Return the (x, y) coordinate for the center point of the cell that contains the specified text.  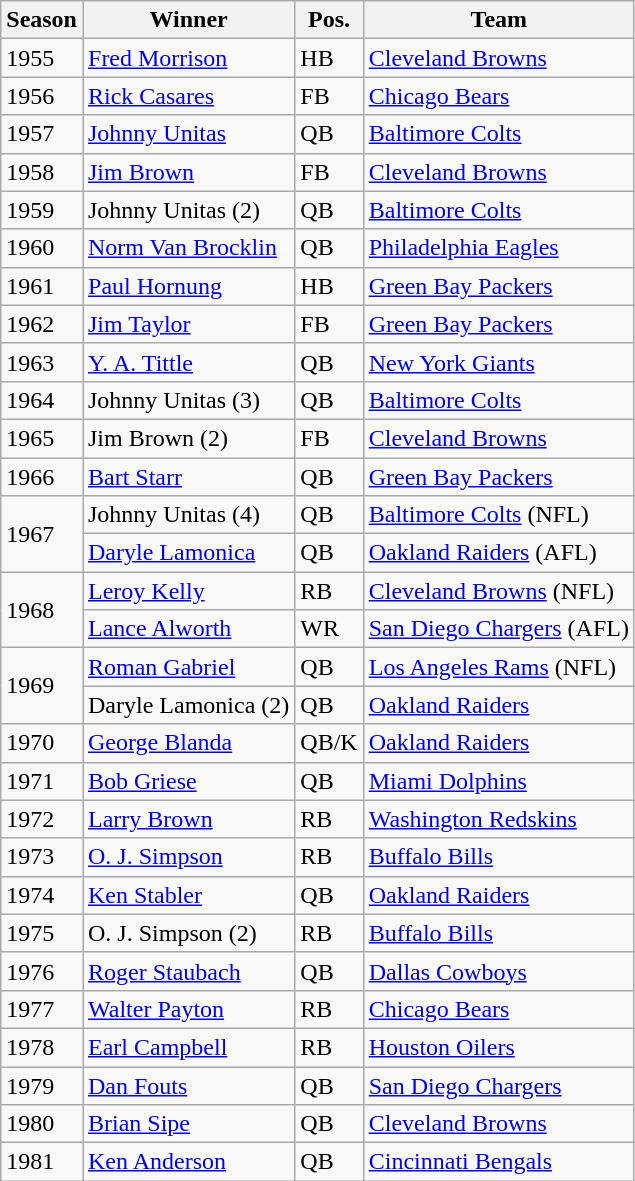
Lance Alworth (188, 629)
Daryle Lamonica (2) (188, 705)
O. J. Simpson (2) (188, 933)
Oakland Raiders (AFL) (498, 553)
Washington Redskins (498, 819)
Houston Oilers (498, 1047)
Earl Campbell (188, 1047)
1971 (42, 781)
Bart Starr (188, 477)
1968 (42, 610)
Leroy Kelly (188, 591)
Brian Sipe (188, 1124)
Ken Anderson (188, 1162)
Roger Staubach (188, 971)
Johnny Unitas (4) (188, 515)
San Diego Chargers (498, 1085)
1963 (42, 362)
Baltimore Colts (NFL) (498, 515)
San Diego Chargers (AFL) (498, 629)
1978 (42, 1047)
Jim Brown (188, 172)
Johnny Unitas (3) (188, 400)
Jim Brown (2) (188, 438)
1957 (42, 134)
Ken Stabler (188, 895)
Cleveland Browns (NFL) (498, 591)
1973 (42, 857)
New York Giants (498, 362)
George Blanda (188, 743)
Winner (188, 20)
Dallas Cowboys (498, 971)
1955 (42, 58)
Philadelphia Eagles (498, 248)
1976 (42, 971)
QB/K (329, 743)
1956 (42, 96)
Bob Griese (188, 781)
Season (42, 20)
1979 (42, 1085)
Rick Casares (188, 96)
Walter Payton (188, 1009)
Pos. (329, 20)
Johnny Unitas (2) (188, 210)
1974 (42, 895)
O. J. Simpson (188, 857)
Norm Van Brocklin (188, 248)
Cincinnati Bengals (498, 1162)
Jim Taylor (188, 324)
Team (498, 20)
1962 (42, 324)
1965 (42, 438)
1960 (42, 248)
1981 (42, 1162)
Roman Gabriel (188, 667)
Daryle Lamonica (188, 553)
Johnny Unitas (188, 134)
Larry Brown (188, 819)
WR (329, 629)
1958 (42, 172)
1964 (42, 400)
1980 (42, 1124)
1966 (42, 477)
1972 (42, 819)
Los Angeles Rams (NFL) (498, 667)
1969 (42, 686)
1959 (42, 210)
1967 (42, 534)
Fred Morrison (188, 58)
Paul Hornung (188, 286)
1961 (42, 286)
1977 (42, 1009)
Y. A. Tittle (188, 362)
1975 (42, 933)
Dan Fouts (188, 1085)
Miami Dolphins (498, 781)
1970 (42, 743)
